Determine the (x, y) coordinate at the center of the cell enclosing the given text.  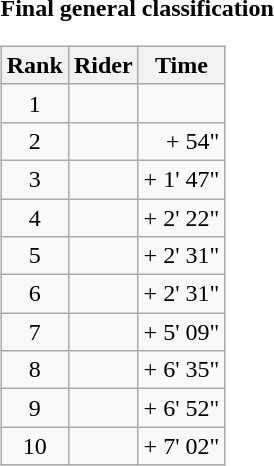
Time (182, 65)
+ 7' 02" (182, 446)
4 (34, 217)
3 (34, 179)
6 (34, 294)
10 (34, 446)
+ 54" (182, 141)
+ 5' 09" (182, 332)
+ 2' 22" (182, 217)
9 (34, 408)
Rider (103, 65)
8 (34, 370)
+ 1' 47" (182, 179)
Rank (34, 65)
+ 6' 52" (182, 408)
7 (34, 332)
2 (34, 141)
5 (34, 256)
1 (34, 103)
+ 6' 35" (182, 370)
